Output the [x, y] coordinate of the center of the cell containing the given text.  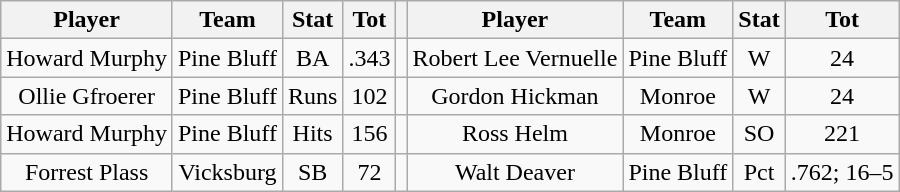
.343 [370, 58]
Runs [312, 96]
.762; 16–5 [842, 172]
Ross Helm [515, 134]
Pct [759, 172]
BA [312, 58]
SB [312, 172]
Walt Deaver [515, 172]
221 [842, 134]
Vicksburg [227, 172]
Gordon Hickman [515, 96]
Robert Lee Vernuelle [515, 58]
72 [370, 172]
156 [370, 134]
Ollie Gfroerer [87, 96]
Hits [312, 134]
102 [370, 96]
Forrest Plass [87, 172]
SO [759, 134]
